From the cell containing the given text, extract its center point as [x, y] coordinate. 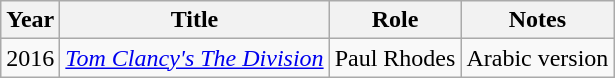
Tom Clancy's The Division [194, 58]
Year [30, 20]
2016 [30, 58]
Arabic version [538, 58]
Notes [538, 20]
Title [194, 20]
Role [395, 20]
Paul Rhodes [395, 58]
